Search for the cell housing the specified text and yield its [x, y] center coordinate. 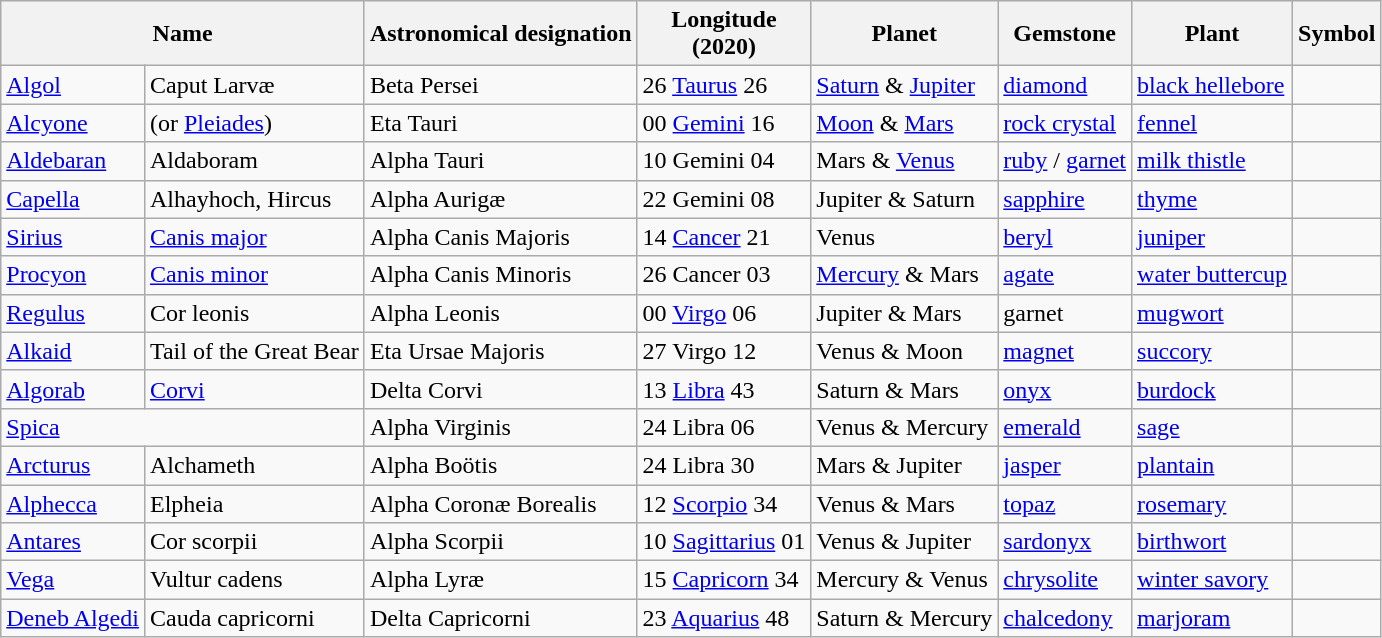
Procyon [73, 275]
Venus & Moon [904, 351]
24 Libra 30 [724, 465]
Vultur cadens [254, 580]
garnet [1065, 313]
diamond [1065, 85]
Canis major [254, 237]
topaz [1065, 503]
Venus [904, 237]
Caput Larvæ [254, 85]
ruby / garnet [1065, 161]
Alpha Tauri [500, 161]
marjoram [1212, 618]
Canis minor [254, 275]
Cor leonis [254, 313]
Aldaboram [254, 161]
Sirius [73, 237]
Aldebaran [73, 161]
Algol [73, 85]
agate [1065, 275]
Saturn & Mercury [904, 618]
emerald [1065, 427]
Eta Ursae Majoris [500, 351]
Alpha Scorpii [500, 542]
Alpha Coronæ Borealis [500, 503]
jasper [1065, 465]
sapphire [1065, 199]
Planet [904, 34]
winter savory [1212, 580]
Alpha Virginis [500, 427]
succory [1212, 351]
onyx [1065, 389]
Delta Corvi [500, 389]
Plant [1212, 34]
Longitude(2020) [724, 34]
Elpheia [254, 503]
Name [183, 34]
water buttercup [1212, 275]
chalcedony [1065, 618]
Jupiter & Mars [904, 313]
15 Capricorn 34 [724, 580]
Alkaid [73, 351]
Corvi [254, 389]
rosemary [1212, 503]
Alpha Aurigæ [500, 199]
Cor scorpii [254, 542]
magnet [1065, 351]
Mars & Jupiter [904, 465]
beryl [1065, 237]
Arcturus [73, 465]
22 Gemini 08 [724, 199]
thyme [1212, 199]
rock crystal [1065, 123]
12 Scorpio 34 [724, 503]
black hellebore [1212, 85]
Mercury & Venus [904, 580]
sardonyx [1065, 542]
Venus & Mercury [904, 427]
27 Virgo 12 [724, 351]
Regulus [73, 313]
Alphecca [73, 503]
burdock [1212, 389]
Venus & Jupiter [904, 542]
Mars & Venus [904, 161]
juniper [1212, 237]
Mercury & Mars [904, 275]
Tail of the Great Bear [254, 351]
fennel [1212, 123]
plantain [1212, 465]
chrysolite [1065, 580]
Jupiter & Saturn [904, 199]
24 Libra 06 [724, 427]
Alhayhoch, Hircus [254, 199]
Venus & Mars [904, 503]
Saturn & Mars [904, 389]
Saturn & Jupiter [904, 85]
Eta Tauri [500, 123]
10 Gemini 04 [724, 161]
13 Libra 43 [724, 389]
Alpha Canis Majoris [500, 237]
Cauda capricorni [254, 618]
(or Pleiades) [254, 123]
Alpha Lyræ [500, 580]
Alpha Canis Minoris [500, 275]
Algorab [73, 389]
23 Aquarius 48 [724, 618]
26 Cancer 03 [724, 275]
Alcyone [73, 123]
Astronomical designation [500, 34]
milk thistle [1212, 161]
Deneb Algedi [73, 618]
Delta Capricorni [500, 618]
26 Taurus 26 [724, 85]
Gemstone [1065, 34]
Alpha Boötis [500, 465]
Alpha Leonis [500, 313]
Capella [73, 199]
mugwort [1212, 313]
Vega [73, 580]
Moon & Mars [904, 123]
00 Virgo 06 [724, 313]
Symbol [1337, 34]
00 Gemini 16 [724, 123]
Alchameth [254, 465]
10 Sagittarius 01 [724, 542]
Spica [183, 427]
birthwort [1212, 542]
Antares [73, 542]
sage [1212, 427]
14 Cancer 21 [724, 237]
Beta Persei [500, 85]
